Output the (x, y) coordinate of the center of the cell containing the given text.  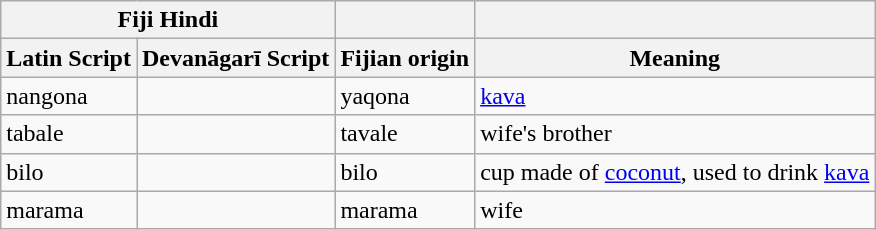
tabale (69, 134)
wife (675, 210)
wife's brother (675, 134)
yaqona (405, 96)
kava (675, 96)
Devanāgarī Script (235, 58)
nangona (69, 96)
tavale (405, 134)
Fijian origin (405, 58)
cup made of coconut, used to drink kava (675, 172)
Fiji Hindi (168, 20)
Latin Script (69, 58)
Meaning (675, 58)
